Extract the [x, y] coordinate from the center of the cell holding the provided text.  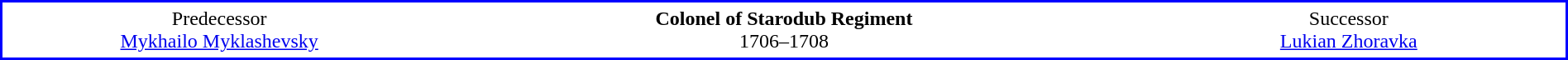
PredecessorMykhailo Myklashevsky [219, 30]
SuccessorLukian Zhoravka [1350, 30]
Colonel of Starodub Regiment1706–1708 [784, 30]
